Scan for the cell matching the given text and deliver its [X, Y] coordinate at center. 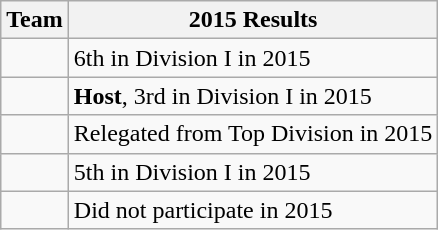
Team [35, 20]
Host, 3rd in Division I in 2015 [253, 96]
Relegated from Top Division in 2015 [253, 134]
5th in Division I in 2015 [253, 172]
Did not participate in 2015 [253, 210]
2015 Results [253, 20]
6th in Division I in 2015 [253, 58]
